Determine the (X, Y) coordinate at the center of the cell enclosing the given text.  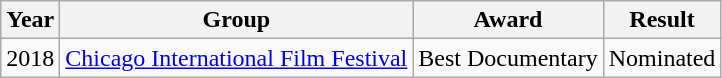
Group (236, 20)
Best Documentary (508, 58)
Year (30, 20)
2018 (30, 58)
Result (662, 20)
Award (508, 20)
Nominated (662, 58)
Chicago International Film Festival (236, 58)
